Provide the [x, y] coordinate of the cell's center where the given text is located.  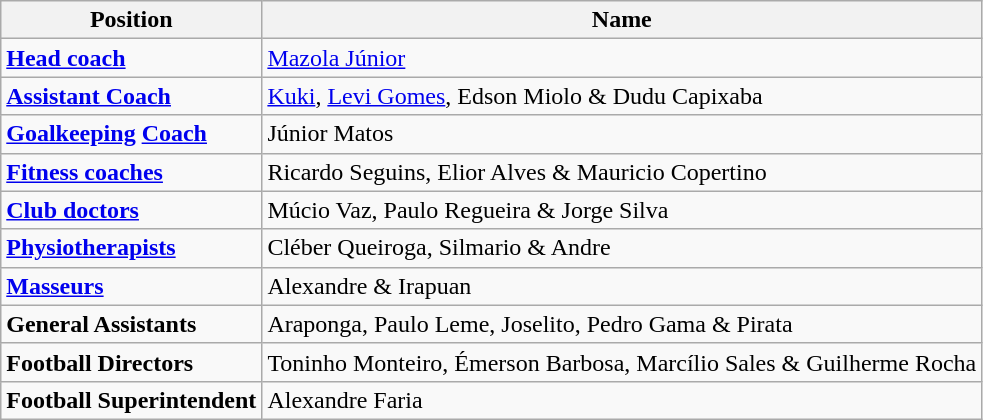
Ricardo Seguins, Elior Alves & Mauricio Copertino [622, 172]
Toninho Monteiro, Émerson Barbosa, Marcílio Sales & Guilherme Rocha [622, 362]
Goalkeeping Coach [132, 134]
General Assistants [132, 324]
Position [132, 20]
Mazola Júnior [622, 58]
Júnior Matos [622, 134]
Fitness coaches [132, 172]
Alexandre Faria [622, 400]
Name [622, 20]
Head coach [132, 58]
Club doctors [132, 210]
Alexandre & Irapuan [622, 286]
Cléber Queiroga, Silmario & Andre [622, 248]
Masseurs [132, 286]
Araponga, Paulo Leme, Joselito, Pedro Gama & Pirata [622, 324]
Physiotherapists [132, 248]
Assistant Coach [132, 96]
Kuki, Levi Gomes, Edson Miolo & Dudu Capixaba [622, 96]
Múcio Vaz, Paulo Regueira & Jorge Silva [622, 210]
Football Directors [132, 362]
Football Superintendent [132, 400]
